Return [x, y] of the center of cell containing provided text 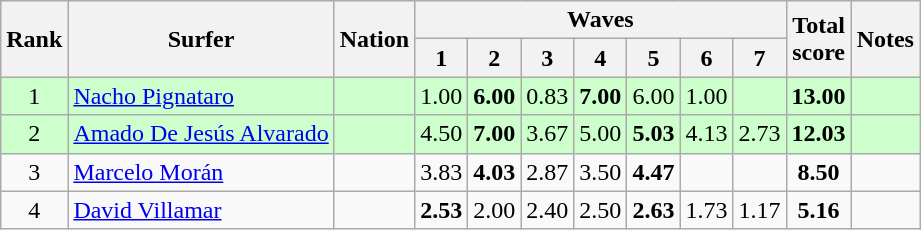
Notes [885, 39]
Amado De Jesús Alvarado [201, 134]
3.83 [442, 172]
Rank [34, 39]
5.00 [600, 134]
1.73 [706, 210]
3.67 [548, 134]
6 [706, 58]
Nacho Pignataro [201, 96]
Totalscore [818, 39]
2.00 [494, 210]
2.73 [760, 134]
4.47 [654, 172]
2.87 [548, 172]
5 [654, 58]
4.03 [494, 172]
5.16 [818, 210]
Marcelo Morán [201, 172]
Surfer [201, 39]
David Villamar [201, 210]
13.00 [818, 96]
2.63 [654, 210]
1.17 [760, 210]
4.13 [706, 134]
Waves [600, 20]
2.53 [442, 210]
8.50 [818, 172]
7 [760, 58]
5.03 [654, 134]
4.50 [442, 134]
3.50 [600, 172]
2.40 [548, 210]
12.03 [818, 134]
Nation [374, 39]
0.83 [548, 96]
2.50 [600, 210]
